Provide the (X, Y) coordinate of the cell's center where the given text is located.  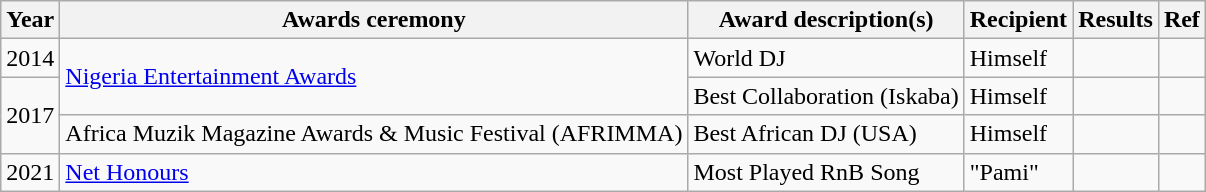
Year (30, 20)
Net Honours (374, 172)
Recipient (1018, 20)
Most Played RnB Song (826, 172)
Africa Muzik Magazine Awards & Music Festival (AFRIMMA) (374, 134)
"Pami" (1018, 172)
Award description(s) (826, 20)
Nigeria Entertainment Awards (374, 77)
2017 (30, 115)
World DJ (826, 58)
2014 (30, 58)
Best Collaboration (Iskaba) (826, 96)
Results (1116, 20)
Awards ceremony (374, 20)
2021 (30, 172)
Ref (1182, 20)
Best African DJ (USA) (826, 134)
